Determine the [x, y] coordinate at the center of the cell enclosing the given text.  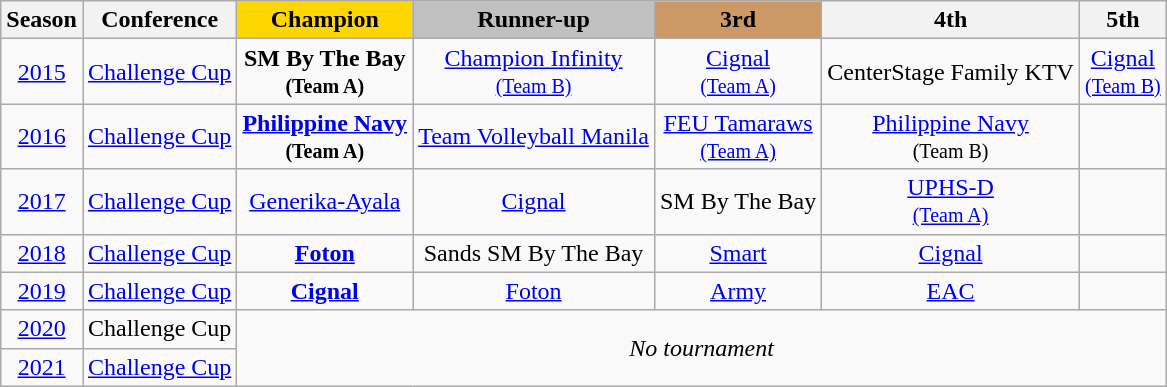
2020 [42, 329]
5th [1122, 20]
Sands SM By The Bay [534, 253]
Philippine Navy(Team A) [325, 136]
Cignal(Team A) [738, 72]
2016 [42, 136]
CenterStage Family KTV [951, 72]
Cignal(Team B) [1122, 72]
SM By The Bay [738, 202]
Generika-Ayala [325, 202]
FEU Tamaraws(Team A) [738, 136]
4th [951, 20]
2021 [42, 367]
2015 [42, 72]
3rd [738, 20]
Smart [738, 253]
No tournament [702, 348]
Philippine Navy(Team B) [951, 136]
Champion Infinity(Team B) [534, 72]
SM By The Bay (Team A) [325, 72]
Season [42, 20]
UPHS-D(Team A) [951, 202]
Champion [325, 20]
2018 [42, 253]
2019 [42, 291]
EAC [951, 291]
Conference [159, 20]
2017 [42, 202]
Team Volleyball Manila [534, 136]
Runner-up [534, 20]
Army [738, 291]
